Output the [X, Y] coordinate of the center of the cell containing the given text.  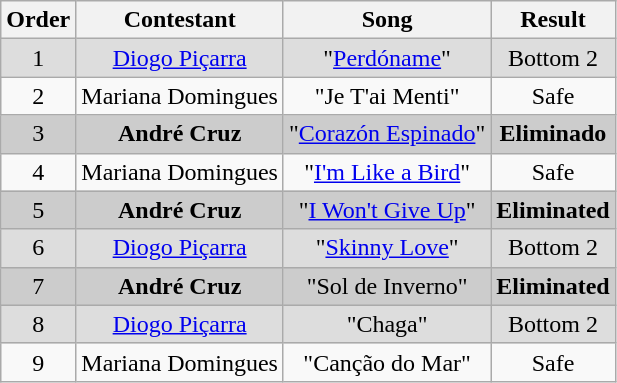
7 [38, 286]
Result [553, 20]
4 [38, 172]
"I Won't Give Up" [386, 210]
6 [38, 248]
"I'm Like a Bird" [386, 172]
3 [38, 134]
"Corazón Espinado" [386, 134]
Song [386, 20]
5 [38, 210]
Order [38, 20]
"Skinny Love" [386, 248]
2 [38, 96]
1 [38, 58]
8 [38, 324]
"Chaga" [386, 324]
Contestant [180, 20]
"Canção do Mar" [386, 362]
"Sol de Inverno" [386, 286]
9 [38, 362]
"Perdóname" [386, 58]
Eliminado [553, 134]
"Je T'ai Menti" [386, 96]
